From the cell containing the given text, extract its center point as [x, y] coordinate. 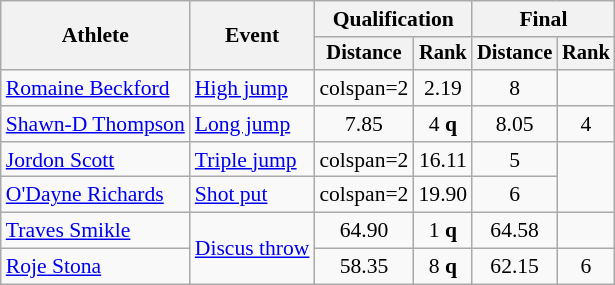
8 q [442, 267]
58.35 [364, 267]
19.90 [442, 195]
Shot put [252, 195]
Long jump [252, 124]
Triple jump [252, 160]
High jump [252, 88]
8.05 [514, 124]
Discus throw [252, 248]
7.85 [364, 124]
Shawn-D Thompson [96, 124]
4 [586, 124]
Roje Stona [96, 267]
4 q [442, 124]
62.15 [514, 267]
2.19 [442, 88]
Romaine Beckford [96, 88]
Athlete [96, 36]
16.11 [442, 160]
Final [543, 19]
Event [252, 36]
Qualification [393, 19]
Jordon Scott [96, 160]
5 [514, 160]
1 q [442, 231]
8 [514, 88]
64.58 [514, 231]
O'Dayne Richards [96, 195]
64.90 [364, 231]
Traves Smikle [96, 231]
